Output the [x, y] coordinate of the center of the cell containing the given text.  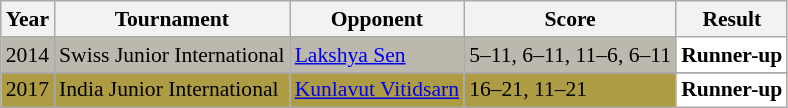
Kunlavut Vitidsarn [378, 90]
Opponent [378, 19]
Year [28, 19]
Lakshya Sen [378, 55]
2017 [28, 90]
2014 [28, 55]
India Junior International [172, 90]
16–21, 11–21 [570, 90]
5–11, 6–11, 11–6, 6–11 [570, 55]
Score [570, 19]
Tournament [172, 19]
Swiss Junior International [172, 55]
Result [732, 19]
